Return [x, y] of the center of cell containing provided text 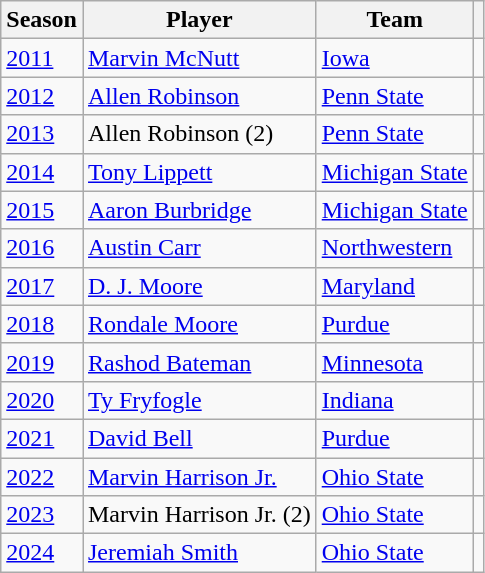
Rondale Moore [199, 324]
2024 [42, 553]
2012 [42, 96]
Ty Fryfogle [199, 400]
David Bell [199, 438]
2014 [42, 172]
2018 [42, 324]
2011 [42, 58]
2023 [42, 515]
Marvin McNutt [199, 58]
Iowa [394, 58]
2013 [42, 134]
Allen Robinson [199, 96]
2022 [42, 477]
Team [394, 20]
Marvin Harrison Jr. (2) [199, 515]
2016 [42, 248]
Northwestern [394, 248]
Indiana [394, 400]
Austin Carr [199, 248]
D. J. Moore [199, 286]
Marvin Harrison Jr. [199, 477]
2017 [42, 286]
Season [42, 20]
Tony Lippett [199, 172]
2015 [42, 210]
2020 [42, 400]
Aaron Burbridge [199, 210]
Minnesota [394, 362]
Jeremiah Smith [199, 553]
Rashod Bateman [199, 362]
Player [199, 20]
2021 [42, 438]
Maryland [394, 286]
2019 [42, 362]
Allen Robinson (2) [199, 134]
